Output the (x, y) coordinate of the center of the cell containing the given text.  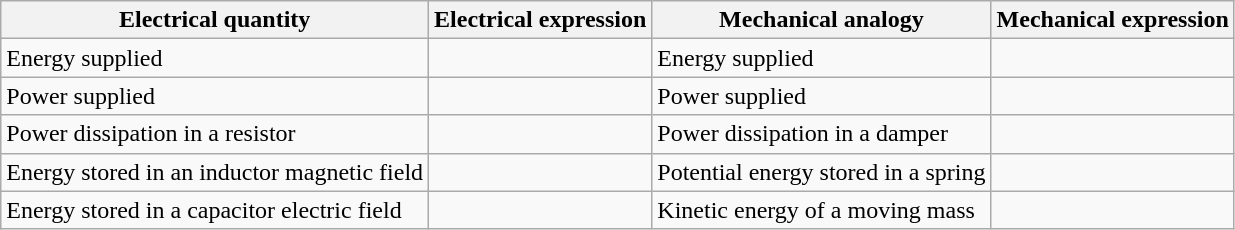
Mechanical analogy (822, 20)
Electrical quantity (215, 20)
Power dissipation in a damper (822, 134)
Potential energy stored in a spring (822, 172)
Energy stored in a capacitor electric field (215, 210)
Power dissipation in a resistor (215, 134)
Kinetic energy of a moving mass (822, 210)
Energy stored in an inductor magnetic field (215, 172)
Electrical expression (540, 20)
Mechanical expression (1112, 20)
